Detect which cell encompasses the target text, then output its [X, Y] center coordinate. 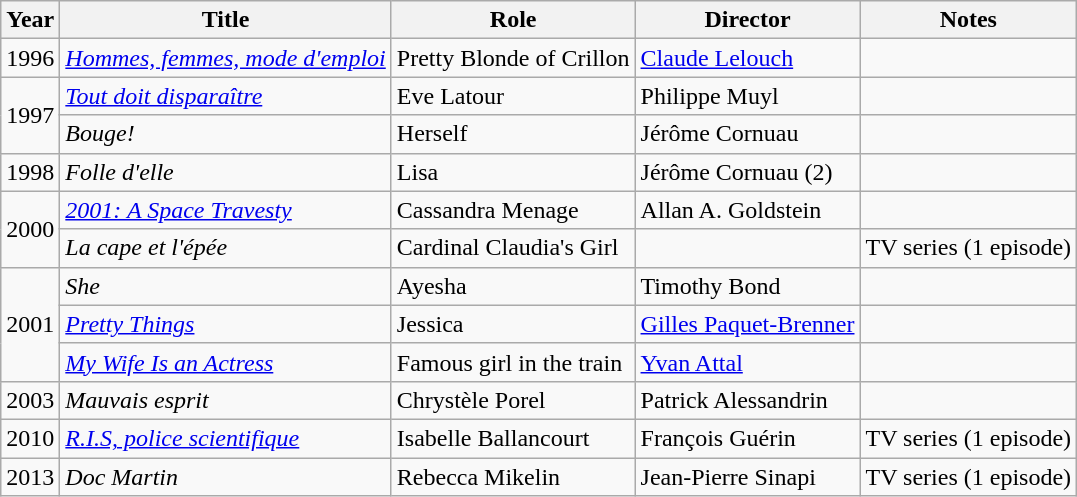
2001 [30, 324]
Cardinal Claudia's Girl [513, 248]
Allan A. Goldstein [748, 210]
Lisa [513, 172]
Ayesha [513, 286]
2001: A Space Travesty [226, 210]
Gilles Paquet-Brenner [748, 324]
Folle d'elle [226, 172]
Eve Latour [513, 96]
R.I.S, police scientifique [226, 438]
2010 [30, 438]
Jessica [513, 324]
Patrick Alessandrin [748, 400]
Chrystèle Porel [513, 400]
La cape et l'épée [226, 248]
Yvan Attal [748, 362]
Famous girl in the train [513, 362]
Bouge! [226, 134]
Jérôme Cornuau [748, 134]
Year [30, 20]
Pretty Things [226, 324]
Philippe Muyl [748, 96]
1997 [30, 115]
François Guérin [748, 438]
Rebecca Mikelin [513, 477]
Role [513, 20]
Cassandra Menage [513, 210]
2013 [30, 477]
1996 [30, 58]
Hommes, femmes, mode d'emploi [226, 58]
Isabelle Ballancourt [513, 438]
She [226, 286]
Herself [513, 134]
Doc Martin [226, 477]
My Wife Is an Actress [226, 362]
2000 [30, 229]
Mauvais esprit [226, 400]
2003 [30, 400]
Notes [968, 20]
Title [226, 20]
Pretty Blonde of Crillon [513, 58]
Timothy Bond [748, 286]
Jean-Pierre Sinapi [748, 477]
Tout doit disparaître [226, 96]
Director [748, 20]
Jérôme Cornuau (2) [748, 172]
Claude Lelouch [748, 58]
1998 [30, 172]
